Extract the (x, y) coordinate from the center of the cell holding the provided text.  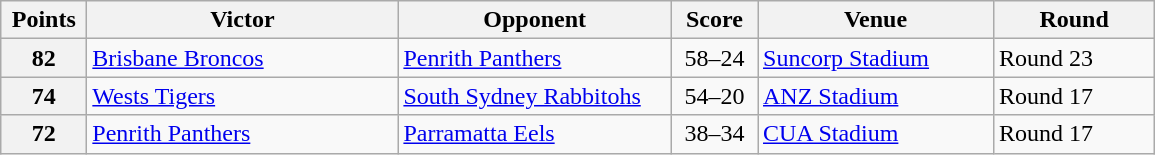
38–34 (714, 134)
72 (44, 134)
Venue (876, 20)
Points (44, 20)
Round 23 (1074, 58)
Opponent (535, 20)
CUA Stadium (876, 134)
Victor (242, 20)
Round (1074, 20)
54–20 (714, 96)
Parramatta Eels (535, 134)
82 (44, 58)
Brisbane Broncos (242, 58)
South Sydney Rabbitohs (535, 96)
Suncorp Stadium (876, 58)
Score (714, 20)
58–24 (714, 58)
74 (44, 96)
ANZ Stadium (876, 96)
Wests Tigers (242, 96)
